Locate the cell with the specified text and output its (X, Y) center coordinate. 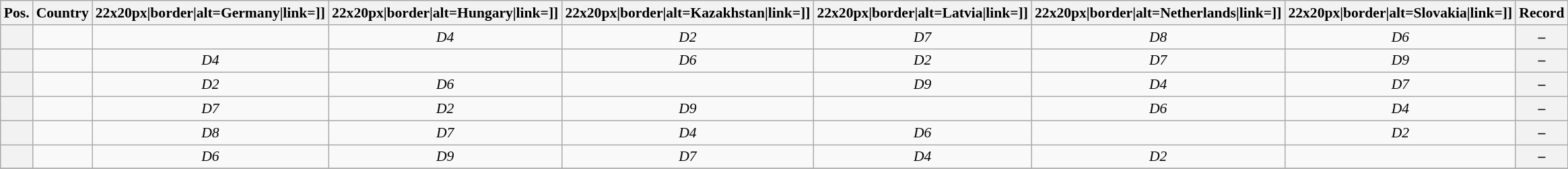
Record (1542, 13)
22x20px|border|alt=Germany|link=]] (210, 13)
22x20px|border|alt=Netherlands|link=]] (1158, 13)
Country (63, 13)
Pos. (17, 13)
22x20px|border|alt=Kazakhstan|link=]] (687, 13)
22x20px|border|alt=Slovakia|link=]] (1400, 13)
22x20px|border|alt=Hungary|link=]] (445, 13)
22x20px|border|alt=Latvia|link=]] (922, 13)
